From the cell containing the given text, extract its center point as (x, y) coordinate. 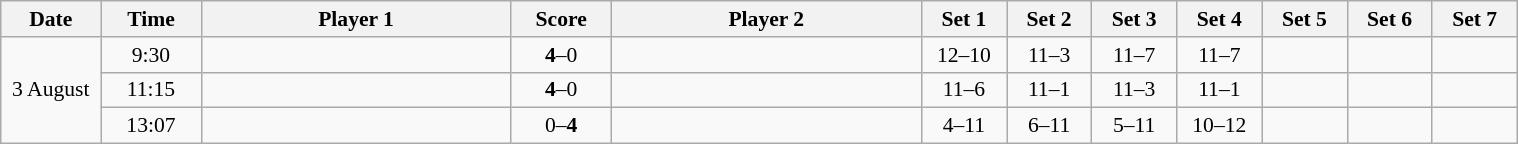
Set 5 (1304, 19)
9:30 (151, 55)
Set 1 (964, 19)
11–6 (964, 90)
12–10 (964, 55)
Time (151, 19)
Player 2 (766, 19)
4–11 (964, 126)
10–12 (1220, 126)
11:15 (151, 90)
Score (561, 19)
Set 6 (1390, 19)
Set 2 (1048, 19)
Set 4 (1220, 19)
Set 7 (1474, 19)
0–4 (561, 126)
Player 1 (356, 19)
5–11 (1134, 126)
Set 3 (1134, 19)
6–11 (1048, 126)
Date (51, 19)
13:07 (151, 126)
3 August (51, 90)
